Search for the cell housing the specified text and yield its [x, y] center coordinate. 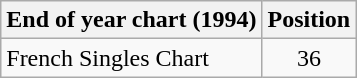
French Singles Chart [132, 58]
36 [309, 58]
Position [309, 20]
End of year chart (1994) [132, 20]
